Return the (x, y) coordinate for the center point of the cell that contains the specified text.  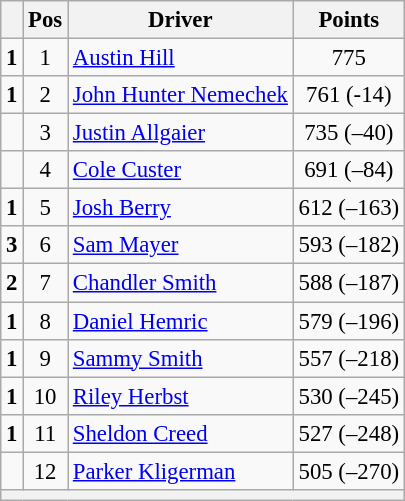
557 (–218) (348, 358)
4 (46, 170)
Sammy Smith (181, 358)
Cole Custer (181, 170)
593 (–182) (348, 245)
530 (–245) (348, 396)
8 (46, 321)
12 (46, 471)
691 (–84) (348, 170)
Driver (181, 20)
Austin Hill (181, 58)
Chandler Smith (181, 283)
579 (–196) (348, 321)
Points (348, 20)
John Hunter Nemechek (181, 95)
Josh Berry (181, 208)
Pos (46, 20)
6 (46, 245)
761 (-14) (348, 95)
7 (46, 283)
Daniel Hemric (181, 321)
Sheldon Creed (181, 433)
Parker Kligerman (181, 471)
10 (46, 396)
588 (–187) (348, 283)
Riley Herbst (181, 396)
11 (46, 433)
527 (–248) (348, 433)
9 (46, 358)
Sam Mayer (181, 245)
5 (46, 208)
612 (–163) (348, 208)
775 (348, 58)
505 (–270) (348, 471)
735 (–40) (348, 133)
Justin Allgaier (181, 133)
